Output the [x, y] coordinate of the center of the cell containing the given text.  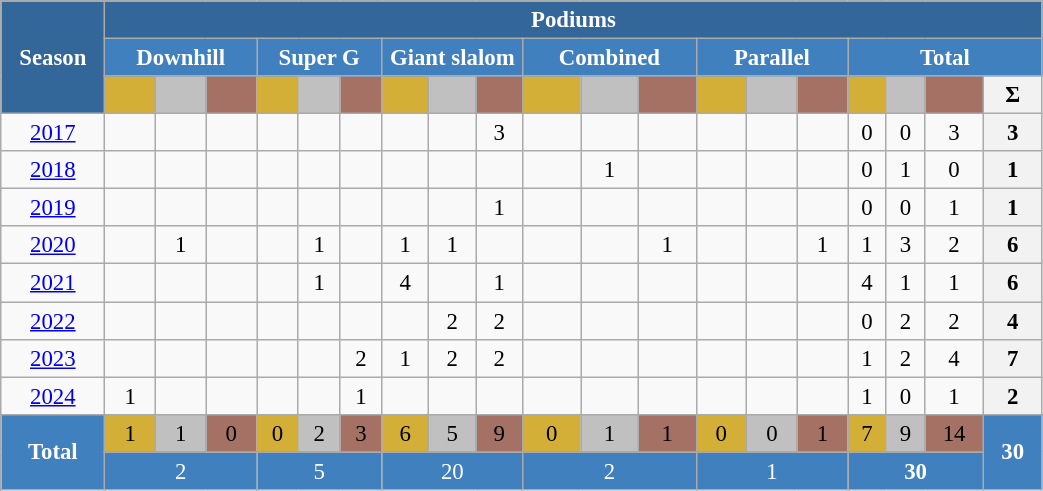
2021 [53, 283]
Super G [318, 58]
Podiums [574, 20]
Giant slalom [452, 58]
20 [452, 471]
2017 [53, 133]
2019 [53, 208]
Combined [610, 58]
Downhill [181, 58]
Season [53, 58]
2022 [53, 321]
Σ [1012, 95]
14 [954, 433]
Parallel [772, 58]
2018 [53, 170]
2020 [53, 245]
2023 [53, 358]
2024 [53, 396]
